Provide the (X, Y) coordinate of the cell's center where the given text is located.  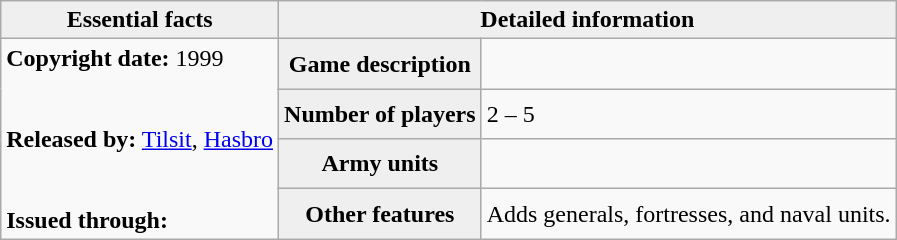
Adds generals, fortresses, and naval units. (688, 214)
Detailed information (588, 20)
Copyright date: 1999 Released by: Tilsit, Hasbro Issued through: (140, 139)
Game description (380, 64)
Number of players (380, 114)
Army units (380, 164)
2 – 5 (688, 114)
Essential facts (140, 20)
Other features (380, 214)
